From the cell containing the given text, extract its center point as [X, Y] coordinate. 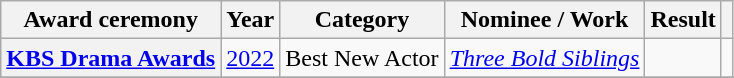
Best New Actor [362, 58]
Result [683, 20]
Nominee / Work [544, 20]
Three Bold Siblings [544, 58]
Category [362, 20]
Year [250, 20]
Award ceremony [111, 20]
KBS Drama Awards [111, 58]
2022 [250, 58]
